Scan for the cell matching the given text and deliver its [X, Y] coordinate at center. 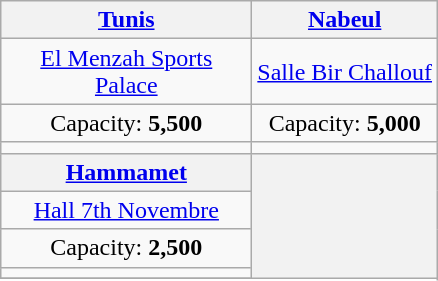
Capacity: 2,500 [126, 248]
Hammamet [126, 172]
Capacity: 5,500 [126, 123]
El Menzah Sports Palace [126, 72]
Hall 7th Novembre [126, 210]
Capacity: 5,000 [345, 123]
Salle Bir Challouf [345, 72]
Tunis [126, 20]
Nabeul [345, 20]
